Return [X, Y] of the center of cell containing provided text 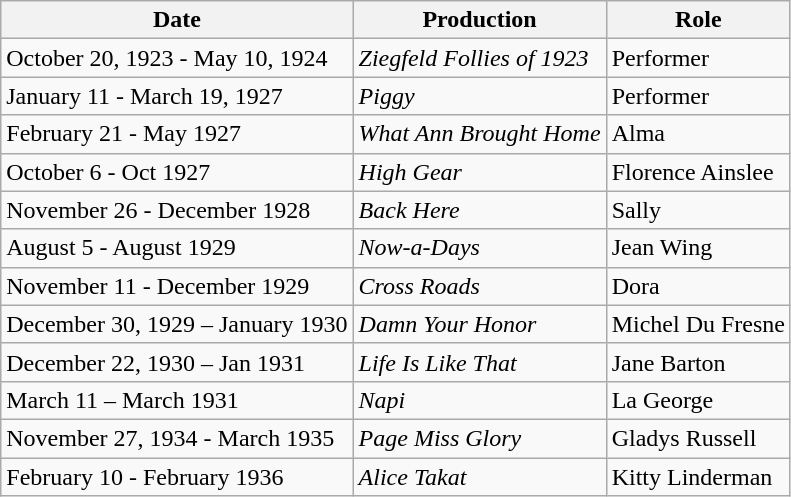
Damn Your Honor [480, 324]
February 21 - May 1927 [177, 134]
Life Is Like That [480, 362]
Production [480, 20]
January 11 - March 19, 1927 [177, 96]
Napi [480, 400]
Back Here [480, 210]
March 11 – March 1931 [177, 400]
Jean Wing [698, 248]
February 10 - February 1936 [177, 477]
November 11 - December 1929 [177, 286]
Kitty Linderman [698, 477]
August 5 - August 1929 [177, 248]
Ziegfeld Follies of 1923 [480, 58]
Date [177, 20]
La George [698, 400]
November 26 - December 1928 [177, 210]
Florence Ainslee [698, 172]
Michel Du Fresne [698, 324]
Alice Takat [480, 477]
Cross Roads [480, 286]
Piggy [480, 96]
Jane Barton [698, 362]
Dora [698, 286]
October 20, 1923 - May 10, 1924 [177, 58]
Alma [698, 134]
December 22, 1930 – Jan 1931 [177, 362]
Role [698, 20]
Sally [698, 210]
November 27, 1934 - March 1935 [177, 438]
What Ann Brought Home [480, 134]
October 6 - Oct 1927 [177, 172]
High Gear [480, 172]
Page Miss Glory [480, 438]
Gladys Russell [698, 438]
December 30, 1929 – January 1930 [177, 324]
Now-a-Days [480, 248]
